Return the [X, Y] coordinate for the center point of the cell that contains the specified text.  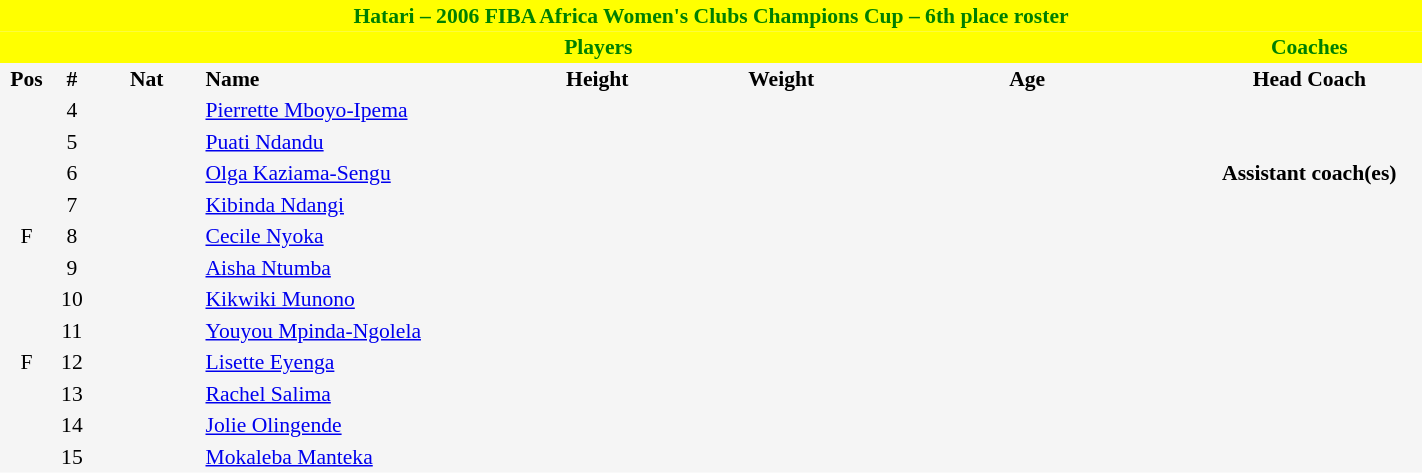
4 [72, 110]
Youyou Mpinda-Ngolela [346, 331]
Assistant coach(es) [1310, 174]
9 [72, 268]
8 [72, 236]
Lisette Eyenga [346, 362]
Cecile Nyoka [346, 236]
Name [346, 79]
15 [72, 457]
Olga Kaziama-Sengu [346, 174]
Pos [26, 79]
Age [1028, 79]
14 [72, 426]
7 [72, 205]
6 [72, 174]
# [72, 79]
Rachel Salima [346, 394]
Mokaleba Manteka [346, 457]
Pierrette Mboyo-Ipema [346, 110]
Jolie Olingende [346, 426]
Head Coach [1310, 79]
Kikwiki Munono [346, 300]
Kibinda Ndangi [346, 205]
Nat [147, 79]
Aisha Ntumba [346, 268]
Coaches [1310, 48]
5 [72, 142]
Weight [782, 79]
Puati Ndandu [346, 142]
Players [598, 48]
13 [72, 394]
11 [72, 331]
12 [72, 362]
10 [72, 300]
Height [598, 79]
Hatari – 2006 FIBA Africa Women's Clubs Champions Cup – 6th place roster [711, 16]
